Capture the cell that displays the provided text and extract its (x, y) central coordinate. 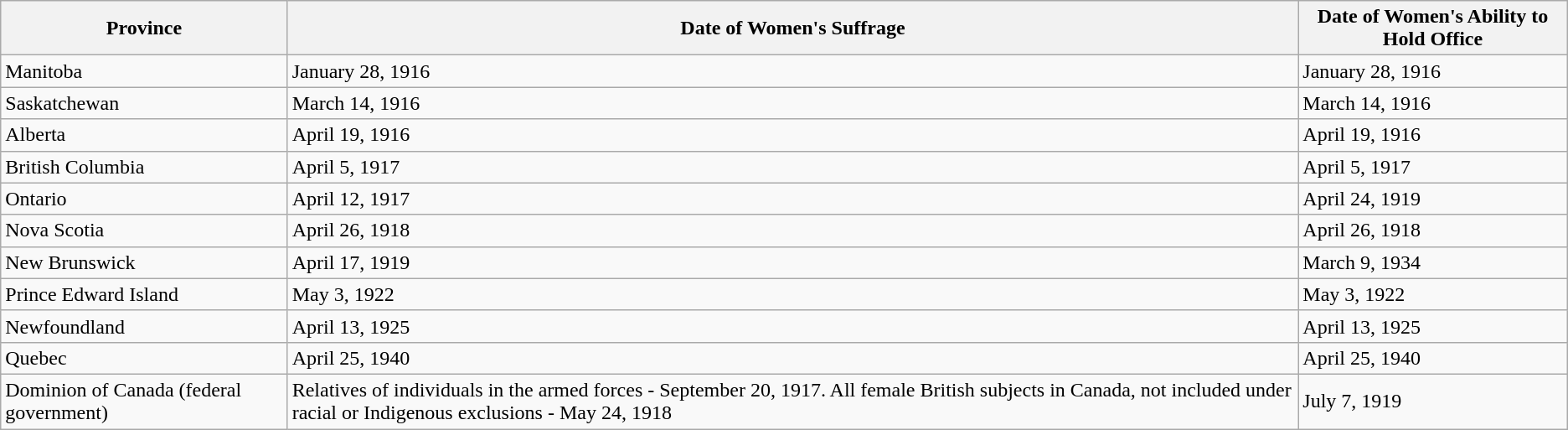
April 12, 1917 (792, 199)
Dominion of Canada (federal government) (144, 401)
Quebec (144, 358)
Date of Women's Suffrage (792, 28)
British Columbia (144, 167)
April 24, 1919 (1432, 199)
Ontario (144, 199)
July 7, 1919 (1432, 401)
Province (144, 28)
April 17, 1919 (792, 262)
Manitoba (144, 71)
March 9, 1934 (1432, 262)
New Brunswick (144, 262)
Prince Edward Island (144, 294)
Saskatchewan (144, 103)
Alberta (144, 135)
Newfoundland (144, 326)
Nova Scotia (144, 231)
Date of Women's Ability to Hold Office (1432, 28)
